Search for the cell housing the specified text and yield its [X, Y] center coordinate. 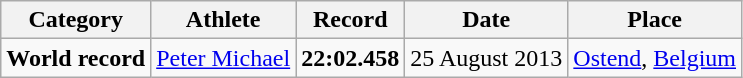
Athlete [224, 20]
Category [76, 20]
Peter Michael [224, 58]
Record [350, 20]
22:02.458 [350, 58]
Place [655, 20]
World record [76, 58]
Date [486, 20]
25 August 2013 [486, 58]
Ostend, Belgium [655, 58]
